From the cell containing the given text, extract its center point as (X, Y) coordinate. 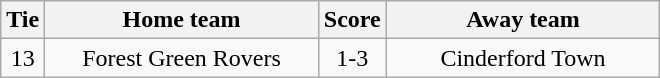
Forest Green Rovers (182, 58)
Home team (182, 20)
Tie (23, 20)
1-3 (352, 58)
Cinderford Town (523, 58)
Score (352, 20)
13 (23, 58)
Away team (523, 20)
